Scan for the cell matching the given text and deliver its [X, Y] coordinate at center. 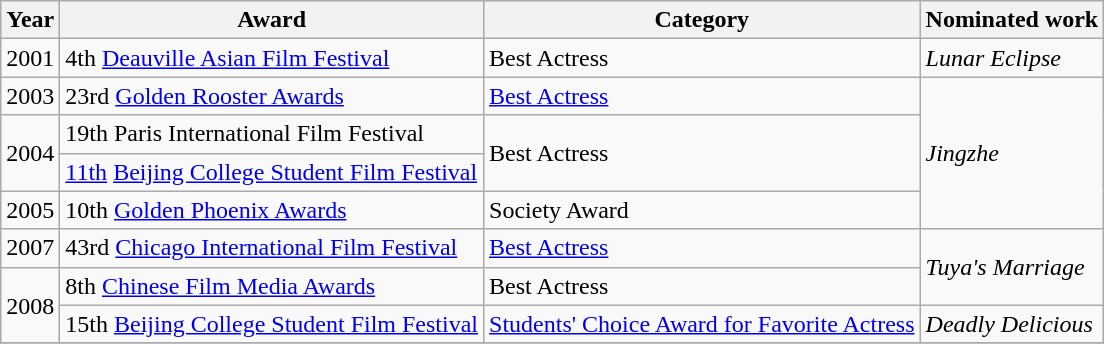
15th Beijing College Student Film Festival [272, 324]
Nominated work [1012, 20]
2007 [30, 248]
Deadly Delicious [1012, 324]
2001 [30, 58]
4th Deauville Asian Film Festival [272, 58]
2003 [30, 96]
2008 [30, 305]
Award [272, 20]
2005 [30, 210]
2004 [30, 153]
Category [702, 20]
23rd Golden Rooster Awards [272, 96]
43rd Chicago International Film Festival [272, 248]
Lunar Eclipse [1012, 58]
Tuya's Marriage [1012, 267]
11th Beijing College Student Film Festival [272, 172]
Jingzhe [1012, 153]
10th Golden Phoenix Awards [272, 210]
8th Chinese Film Media Awards [272, 286]
Society Award [702, 210]
Students' Choice Award for Favorite Actress [702, 324]
Year [30, 20]
19th Paris International Film Festival [272, 134]
